Detect which cell encompasses the target text, then output its [x, y] center coordinate. 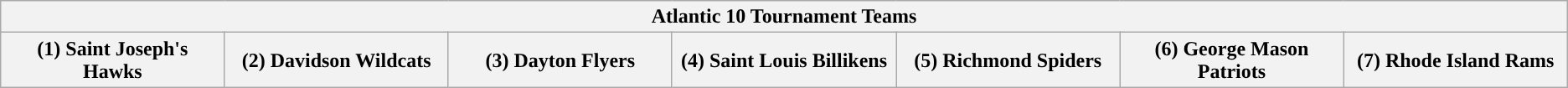
(4) Saint Louis Billikens [784, 60]
(5) Richmond Spiders [1008, 60]
(6) George Mason Patriots [1231, 60]
Atlantic 10 Tournament Teams [784, 17]
(1) Saint Joseph's Hawks [112, 60]
(7) Rhode Island Rams [1456, 60]
(3) Dayton Flyers [560, 60]
(2) Davidson Wildcats [337, 60]
